Search for the cell housing the specified text and yield its [x, y] center coordinate. 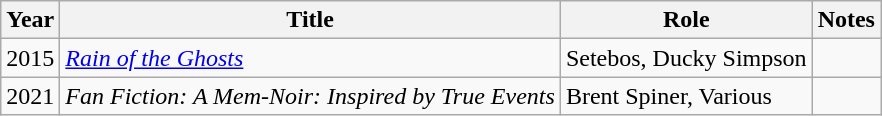
Rain of the Ghosts [310, 58]
Brent Spiner, Various [686, 96]
2015 [30, 58]
Notes [846, 20]
Role [686, 20]
Title [310, 20]
Setebos, Ducky Simpson [686, 58]
Fan Fiction: A Mem-Noir: Inspired by True Events [310, 96]
2021 [30, 96]
Year [30, 20]
